Search for the cell housing the specified text and yield its (x, y) center coordinate. 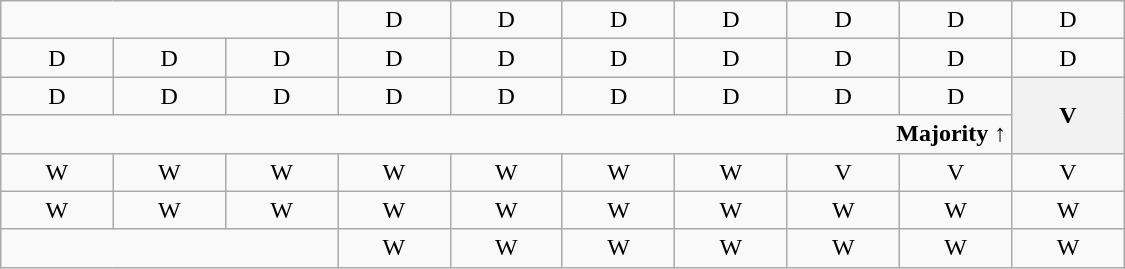
Majority ↑ (506, 134)
